Return [x, y] of the center of cell containing provided text 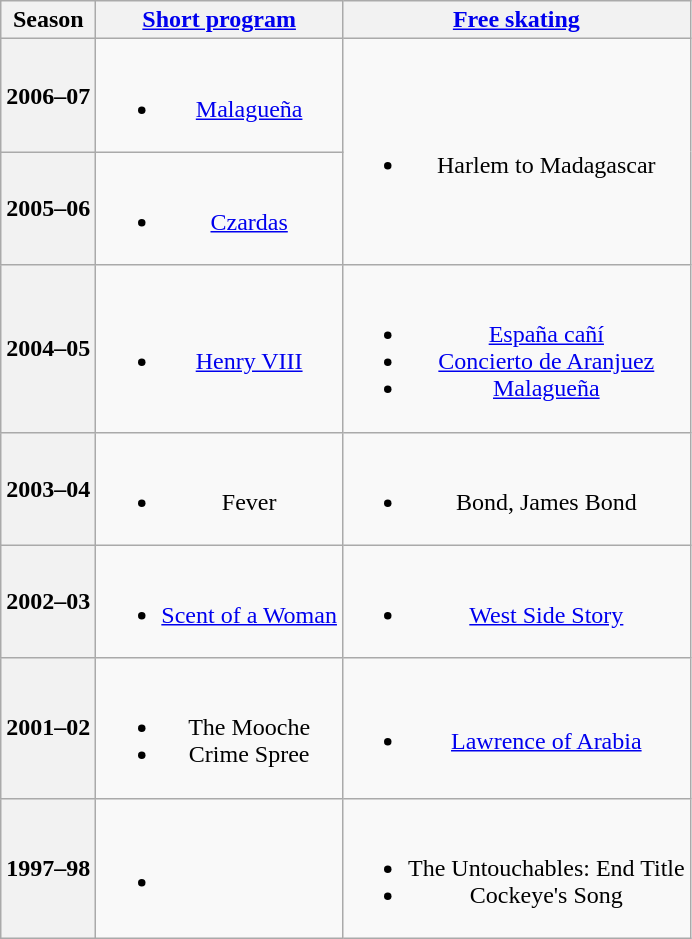
Henry VIII [220, 348]
2006–07 [48, 96]
2001–02 [48, 728]
The Untouchables: End TitleCockeye's Song [516, 868]
Free skating [516, 20]
Short program [220, 20]
Fever [220, 488]
2002–03 [48, 602]
2003–04 [48, 488]
España cañí Concierto de Aranjuez Malagueña [516, 348]
The Mooche Crime Spree [220, 728]
1997–98 [48, 868]
Scent of a Woman [220, 602]
Malagueña [220, 96]
Czardas [220, 208]
West Side Story [516, 602]
2005–06 [48, 208]
Lawrence of Arabia [516, 728]
Harlem to Madagascar [516, 152]
2004–05 [48, 348]
Bond, James Bond [516, 488]
Season [48, 20]
